Identify which cell holds the provided text, then report its [x, y] central coordinate. 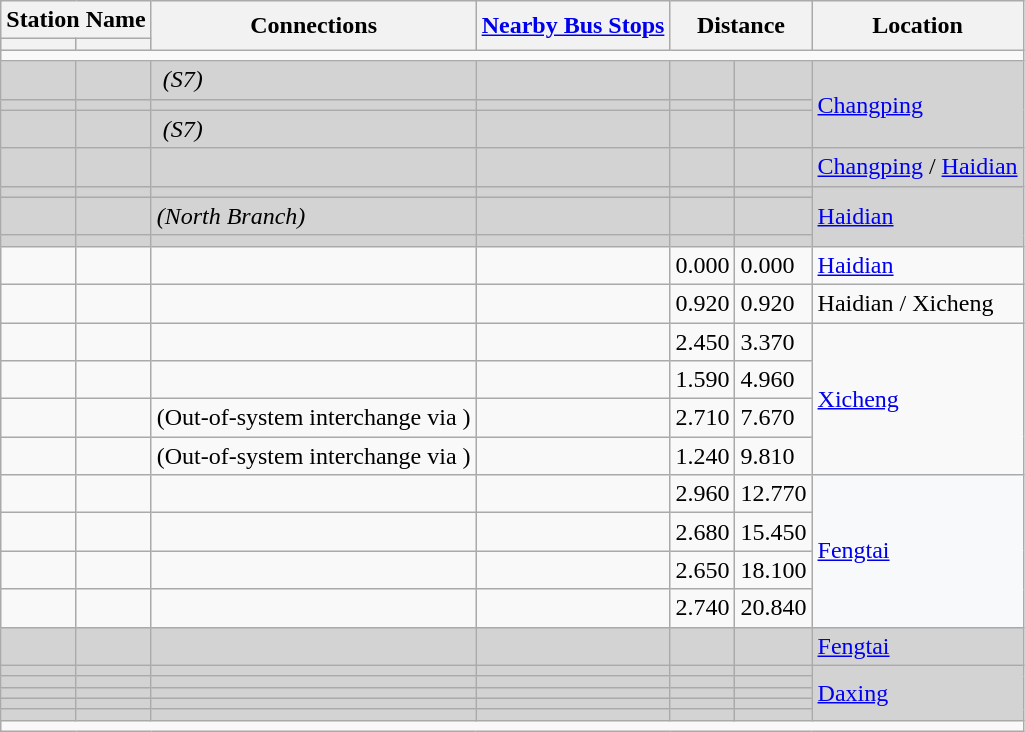
Station Name [76, 20]
Location [918, 26]
2.960 [702, 494]
1.590 [702, 380]
2.710 [702, 418]
18.100 [774, 570]
1.240 [702, 456]
7.670 [774, 418]
2.740 [702, 608]
(North Branch) [314, 216]
2.450 [702, 341]
Changping / Haidian [918, 167]
Changping [918, 104]
3.370 [774, 341]
15.450 [774, 532]
4.960 [774, 380]
Nearby Bus Stops [573, 26]
2.680 [702, 532]
2.650 [702, 570]
Daxing [918, 692]
20.840 [774, 608]
Haidian / Xicheng [918, 303]
12.770 [774, 494]
9.810 [774, 456]
Distance [741, 26]
Connections [314, 26]
Xicheng [918, 398]
